Capture the cell that displays the provided text and extract its [X, Y] central coordinate. 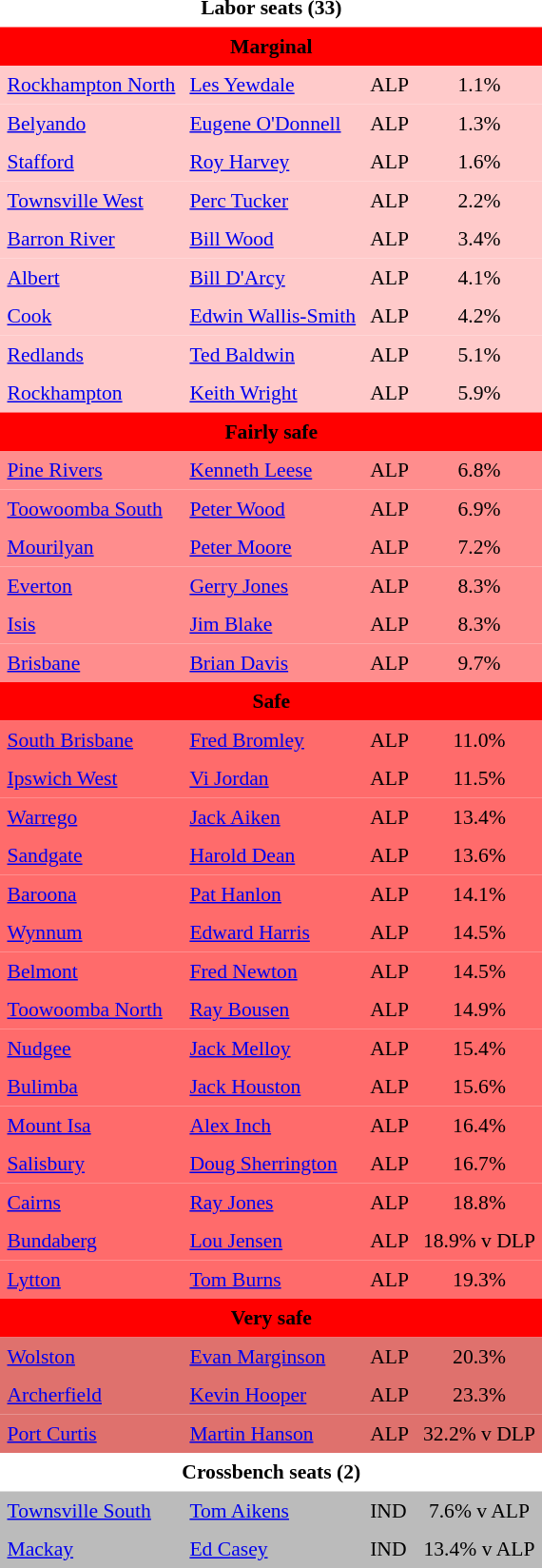
Edwin Wallis-Smith [273, 316]
Kevin Hooper [273, 1395]
14.1% [479, 893]
19.3% [479, 1279]
Doug Sherrington [273, 1164]
4.2% [479, 316]
Tom Aikens [273, 1510]
11.0% [479, 739]
Pine Rivers [91, 470]
18.8% [479, 1202]
Toowoomba North [91, 1009]
4.1% [479, 277]
Ipswich West [91, 778]
Brisbane [91, 662]
Bulimba [91, 1087]
Port Curtis [91, 1433]
Perc Tucker [273, 200]
11.5% [479, 778]
Kenneth Leese [273, 470]
Jack Aiken [273, 816]
7.2% [479, 547]
Belmont [91, 970]
5.9% [479, 393]
Harold Dean [273, 855]
Edward Harris [273, 932]
9.7% [479, 662]
Wolston [91, 1356]
Bill Wood [273, 239]
Jim Blake [273, 624]
1.1% [479, 85]
Bill D'Arcy [273, 277]
1.6% [479, 162]
Tom Burns [273, 1279]
Ed Casey [273, 1549]
20.3% [479, 1356]
Peter Moore [273, 547]
Keith Wright [273, 393]
Rockhampton [91, 393]
Cook [91, 316]
6.8% [479, 470]
Everton [91, 585]
Stafford [91, 162]
16.7% [479, 1164]
Ray Bousen [273, 1009]
Mackay [91, 1549]
Ted Baldwin [273, 354]
14.9% [479, 1009]
Bundaberg [91, 1241]
3.4% [479, 239]
Mount Isa [91, 1125]
18.9% v DLP [479, 1241]
Fred Newton [273, 970]
Lou Jensen [273, 1241]
13.4% [479, 816]
5.1% [479, 354]
13.6% [479, 855]
Redlands [91, 354]
2.2% [479, 200]
Rockhampton North [91, 85]
Alex Inch [273, 1125]
Cairns [91, 1202]
Isis [91, 624]
Townsville West [91, 200]
Vi Jordan [273, 778]
15.6% [479, 1087]
Fred Bromley [273, 739]
13.4% v ALP [479, 1549]
Peter Wood [273, 508]
Evan Marginson [273, 1356]
Gerry Jones [273, 585]
Roy Harvey [273, 162]
1.3% [479, 123]
Ray Jones [273, 1202]
Toowoomba South [91, 508]
Wynnum [91, 932]
Pat Hanlon [273, 893]
Albert [91, 277]
Warrego [91, 816]
Belyando [91, 123]
Archerfield [91, 1395]
Barron River [91, 239]
23.3% [479, 1395]
Townsville South [91, 1510]
Baroona [91, 893]
6.9% [479, 508]
Martin Hanson [273, 1433]
Nudgee [91, 1048]
Eugene O'Donnell [273, 123]
South Brisbane [91, 739]
32.2% v DLP [479, 1433]
Lytton [91, 1279]
Mourilyan [91, 547]
Jack Melloy [273, 1048]
Sandgate [91, 855]
7.6% v ALP [479, 1510]
Jack Houston [273, 1087]
Salisbury [91, 1164]
15.4% [479, 1048]
Brian Davis [273, 662]
16.4% [479, 1125]
Les Yewdale [273, 85]
